Output the (X, Y) coordinate of the center of the cell containing the given text.  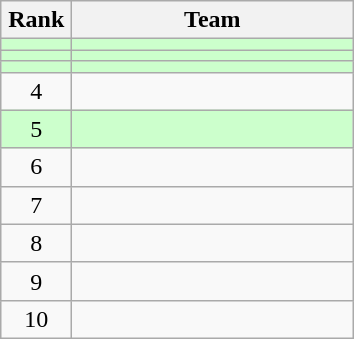
Team (212, 20)
5 (36, 129)
7 (36, 205)
Rank (36, 20)
8 (36, 243)
9 (36, 281)
6 (36, 167)
10 (36, 319)
4 (36, 91)
